Find where the given text appears and provide that cell's center as (X, Y) coordinate. 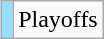
Playoffs (58, 20)
